Detect which cell encompasses the target text, then output its (x, y) center coordinate. 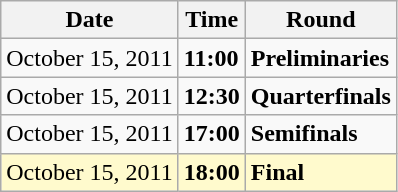
Semifinals (320, 134)
18:00 (212, 172)
Final (320, 172)
Round (320, 20)
Preliminaries (320, 58)
12:30 (212, 96)
Date (90, 20)
Time (212, 20)
Quarterfinals (320, 96)
17:00 (212, 134)
11:00 (212, 58)
